Detect which cell encompasses the target text, then output its [x, y] center coordinate. 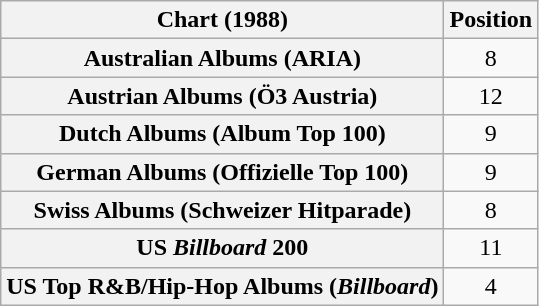
Swiss Albums (Schweizer Hitparade) [222, 210]
Austrian Albums (Ö3 Austria) [222, 96]
Australian Albums (ARIA) [222, 58]
German Albums (Offizielle Top 100) [222, 172]
4 [491, 286]
12 [491, 96]
Dutch Albums (Album Top 100) [222, 134]
US Top R&B/Hip-Hop Albums (Billboard) [222, 286]
Chart (1988) [222, 20]
US Billboard 200 [222, 248]
11 [491, 248]
Position [491, 20]
